Locate the cell with the specified text and output its [x, y] center coordinate. 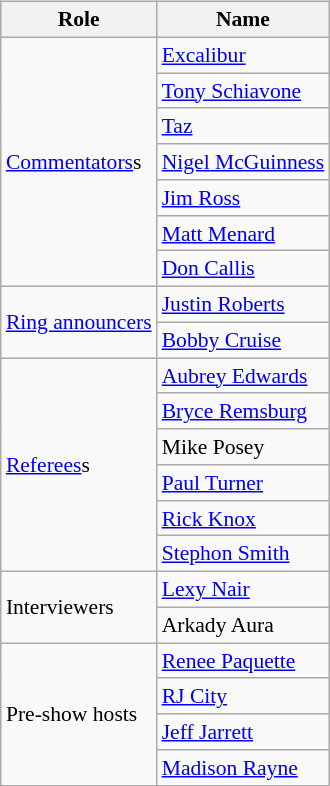
Lexy Nair [244, 590]
Nigel McGuinness [244, 162]
Madison Rayne [244, 768]
Pre-show hosts [79, 714]
Arkady Aura [244, 625]
Paul Turner [244, 483]
Taz [244, 126]
Role [79, 20]
Matt Menard [244, 233]
Bobby Cruise [244, 340]
Mike Posey [244, 447]
Jeff Jarrett [244, 732]
RJ City [244, 696]
Rick Knox [244, 518]
Bryce Remsburg [244, 411]
Tony Schiavone [244, 91]
Aubrey Edwards [244, 376]
Name [244, 20]
Commentatorss [79, 162]
Ring announcers [79, 322]
Interviewers [79, 608]
Justin Roberts [244, 305]
Don Callis [244, 269]
Refereess [79, 465]
Stephon Smith [244, 554]
Renee Paquette [244, 661]
Excalibur [244, 55]
Jim Ross [244, 198]
